For the text-containing cell, return its midpoint in (X, Y) coordinate format. 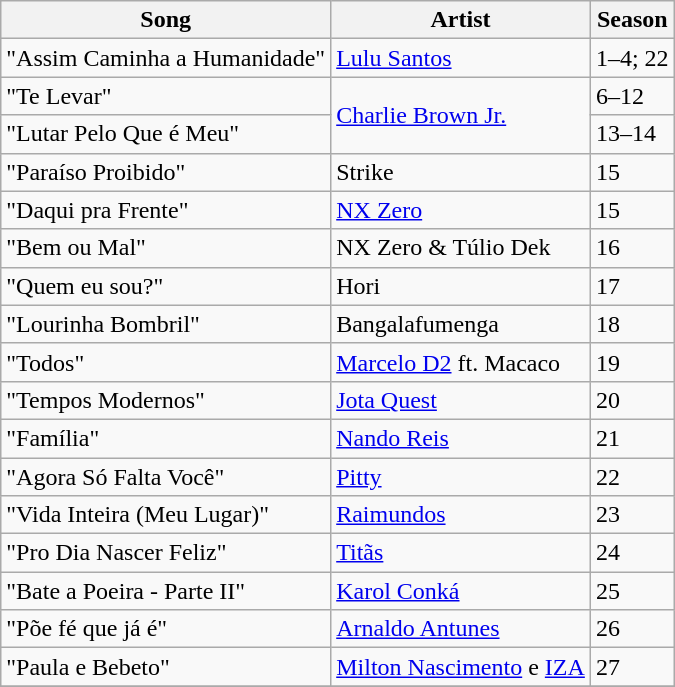
"Lourinha Bombril" (166, 324)
Marcelo D2 ft. Macaco (461, 362)
26 (632, 629)
20 (632, 400)
19 (632, 362)
1–4; 22 (632, 58)
Lulu Santos (461, 58)
"Todos" (166, 362)
24 (632, 553)
Song (166, 20)
Jota Quest (461, 400)
"Lutar Pelo Que é Meu" (166, 134)
21 (632, 438)
Raimundos (461, 515)
13–14 (632, 134)
Nando Reis (461, 438)
Artist (461, 20)
Karol Conká (461, 591)
23 (632, 515)
25 (632, 591)
"Assim Caminha a Humanidade" (166, 58)
Milton Nascimento e IZA (461, 667)
"Agora Só Falta Você" (166, 477)
"Paula e Bebeto" (166, 667)
"Bate a Poeira - Parte II" (166, 591)
27 (632, 667)
Bangalafumenga (461, 324)
"Tempos Modernos" (166, 400)
"Família" (166, 438)
22 (632, 477)
18 (632, 324)
16 (632, 248)
"Daqui pra Frente" (166, 210)
17 (632, 286)
Season (632, 20)
"Paraíso Proibido" (166, 172)
Arnaldo Antunes (461, 629)
"Pro Dia Nascer Feliz" (166, 553)
Hori (461, 286)
"Vida Inteira (Meu Lugar)" (166, 515)
NX Zero & Túlio Dek (461, 248)
Strike (461, 172)
"Quem eu sou?" (166, 286)
"Põe fé que já é" (166, 629)
Charlie Brown Jr. (461, 115)
"Bem ou Mal" (166, 248)
Titãs (461, 553)
"Te Levar" (166, 96)
NX Zero (461, 210)
Pitty (461, 477)
6–12 (632, 96)
